Return [x, y] of the center of cell containing provided text 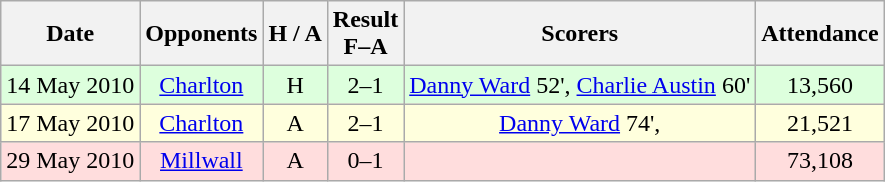
Danny Ward 74', [580, 123]
13,560 [820, 85]
ResultF–A [365, 34]
H / A [295, 34]
14 May 2010 [70, 85]
Millwall [202, 161]
Opponents [202, 34]
Danny Ward 52', Charlie Austin 60' [580, 85]
17 May 2010 [70, 123]
H [295, 85]
Date [70, 34]
0–1 [365, 161]
Attendance [820, 34]
29 May 2010 [70, 161]
Scorers [580, 34]
73,108 [820, 161]
21,521 [820, 123]
